Pinpoint the cell where the given text exists, returning its [x, y] midpoint coordinate. 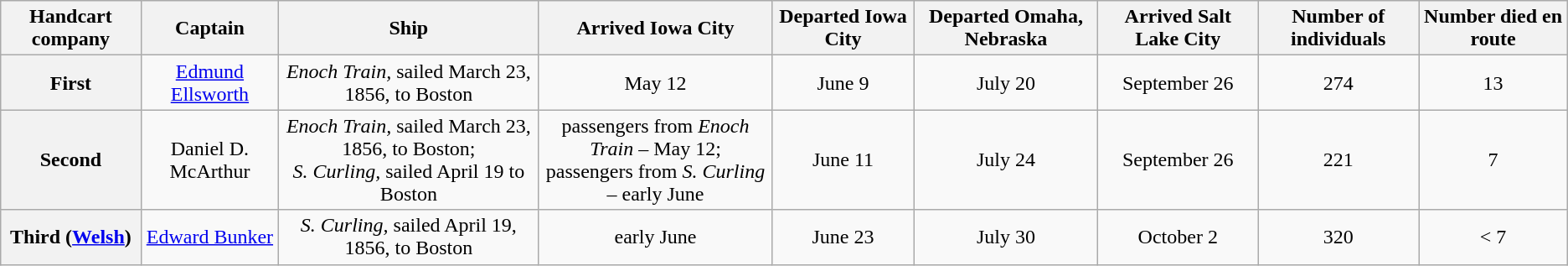
passengers from Enoch Train – May 12;passengers from S. Curling – early June [655, 159]
7 [1493, 159]
July 20 [1006, 82]
Departed Iowa City [843, 29]
Handcart company [70, 29]
early June [655, 237]
13 [1493, 82]
< 7 [1493, 237]
First [70, 82]
July 30 [1006, 237]
Daniel D. McArthur [209, 159]
June 9 [843, 82]
October 2 [1178, 237]
274 [1338, 82]
June 23 [843, 237]
June 11 [843, 159]
Edmund Ellsworth [209, 82]
Edward Bunker [209, 237]
Arrived Salt Lake City [1178, 29]
Enoch Train, sailed March 23, 1856, to Boston;S. Curling, sailed April 19 to Boston [409, 159]
July 24 [1006, 159]
Enoch Train, sailed March 23, 1856, to Boston [409, 82]
Number of individuals [1338, 29]
221 [1338, 159]
Departed Omaha, Nebraska [1006, 29]
Number died en route [1493, 29]
320 [1338, 237]
S. Curling, sailed April 19, 1856, to Boston [409, 237]
Arrived Iowa City [655, 29]
Ship [409, 29]
Third (Welsh) [70, 237]
May 12 [655, 82]
Second [70, 159]
Captain [209, 29]
